Return [X, Y] of the center of cell containing provided text 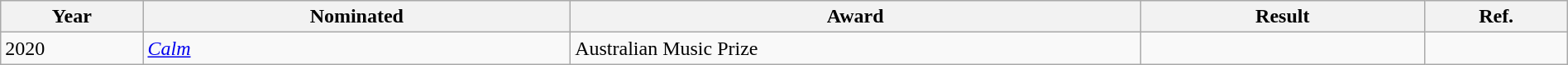
Award [855, 17]
Nominated [357, 17]
Australian Music Prize [855, 48]
Calm [357, 48]
2020 [72, 48]
Ref. [1496, 17]
Year [72, 17]
Result [1283, 17]
